Detect which cell encompasses the target text, then output its (X, Y) center coordinate. 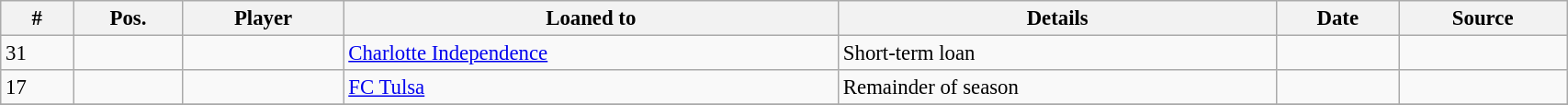
Pos. (129, 18)
Loaned to (592, 18)
FC Tulsa (592, 87)
Short-term loan (1058, 53)
Details (1058, 18)
31 (37, 53)
Date (1337, 18)
Player (263, 18)
# (37, 18)
Source (1483, 18)
Charlotte Independence (592, 53)
17 (37, 87)
Remainder of season (1058, 87)
